Pinpoint the cell where the given text exists, returning its (x, y) midpoint coordinate. 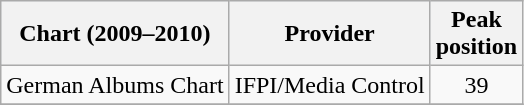
39 (476, 85)
German Albums Chart (115, 85)
Chart (2009–2010) (115, 34)
Provider (330, 34)
IFPI/Media Control (330, 85)
Peakposition (476, 34)
